Pinpoint the cell where the given text exists, returning its [X, Y] midpoint coordinate. 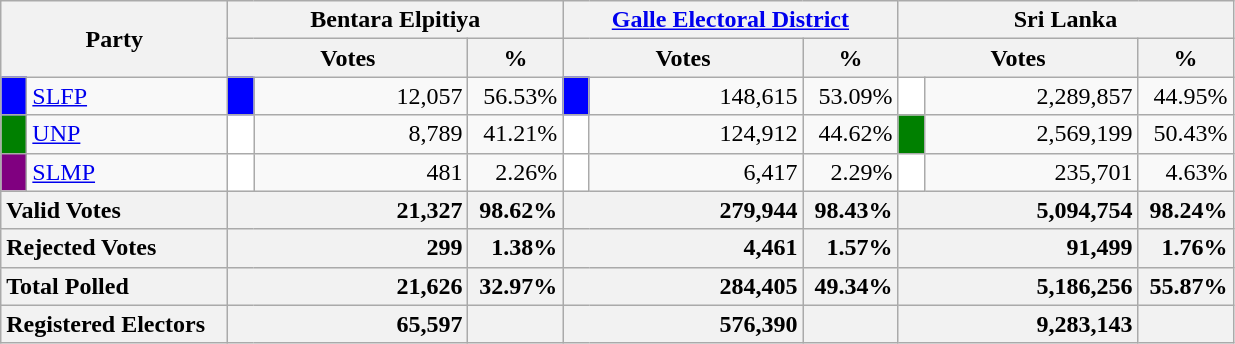
279,944 [683, 210]
2.29% [850, 172]
50.43% [1186, 134]
Party [114, 39]
32.97% [516, 286]
284,405 [683, 286]
98.24% [1186, 210]
5,094,754 [1018, 210]
44.62% [850, 134]
12,057 [361, 96]
4.63% [1186, 172]
56.53% [516, 96]
2.26% [516, 172]
SLFP [128, 96]
Total Polled [114, 286]
53.09% [850, 96]
44.95% [1186, 96]
41.21% [516, 134]
SLMP [128, 172]
Galle Electoral District [730, 20]
8,789 [361, 134]
Sri Lanka [1066, 20]
235,701 [1031, 172]
2,569,199 [1031, 134]
Registered Electors [114, 324]
98.62% [516, 210]
4,461 [683, 248]
1.76% [1186, 248]
6,417 [696, 172]
91,499 [1018, 248]
Valid Votes [114, 210]
Bentara Elpitiya [396, 20]
124,912 [696, 134]
481 [361, 172]
55.87% [1186, 286]
5,186,256 [1018, 286]
1.38% [516, 248]
49.34% [850, 286]
21,327 [348, 210]
UNP [128, 134]
576,390 [683, 324]
148,615 [696, 96]
9,283,143 [1018, 324]
2,289,857 [1031, 96]
65,597 [348, 324]
Rejected Votes [114, 248]
21,626 [348, 286]
98.43% [850, 210]
299 [348, 248]
1.57% [850, 248]
